Locate the cell with the specified text and output its (X, Y) center coordinate. 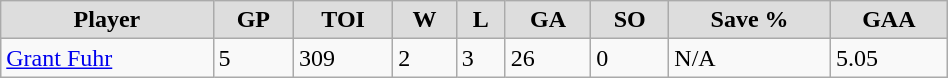
Save % (750, 20)
GP (254, 20)
L (480, 20)
W (425, 20)
5.05 (888, 58)
GA (548, 20)
2 (425, 58)
26 (548, 58)
TOI (344, 20)
309 (344, 58)
GAA (888, 20)
3 (480, 58)
5 (254, 58)
SO (630, 20)
N/A (750, 58)
Player (107, 20)
0 (630, 58)
Grant Fuhr (107, 58)
